Output the [X, Y] coordinate of the center of the cell containing the given text.  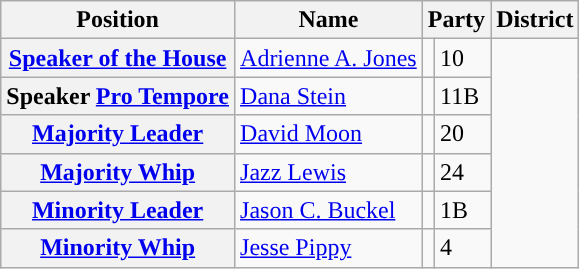
10 [463, 58]
20 [463, 134]
Speaker Pro Tempore [118, 96]
24 [463, 172]
Dana Stein [329, 96]
4 [463, 248]
Majority Whip [118, 172]
Position [118, 20]
Minority Whip [118, 248]
Jesse Pippy [329, 248]
1B [463, 210]
District [535, 20]
Party [456, 20]
Adrienne A. Jones [329, 58]
Jazz Lewis [329, 172]
David Moon [329, 134]
11B [463, 96]
Jason C. Buckel [329, 210]
Majority Leader [118, 134]
Minority Leader [118, 210]
Speaker of the House [118, 58]
Name [329, 20]
